Identify which cell holds the provided text, then report its [X, Y] central coordinate. 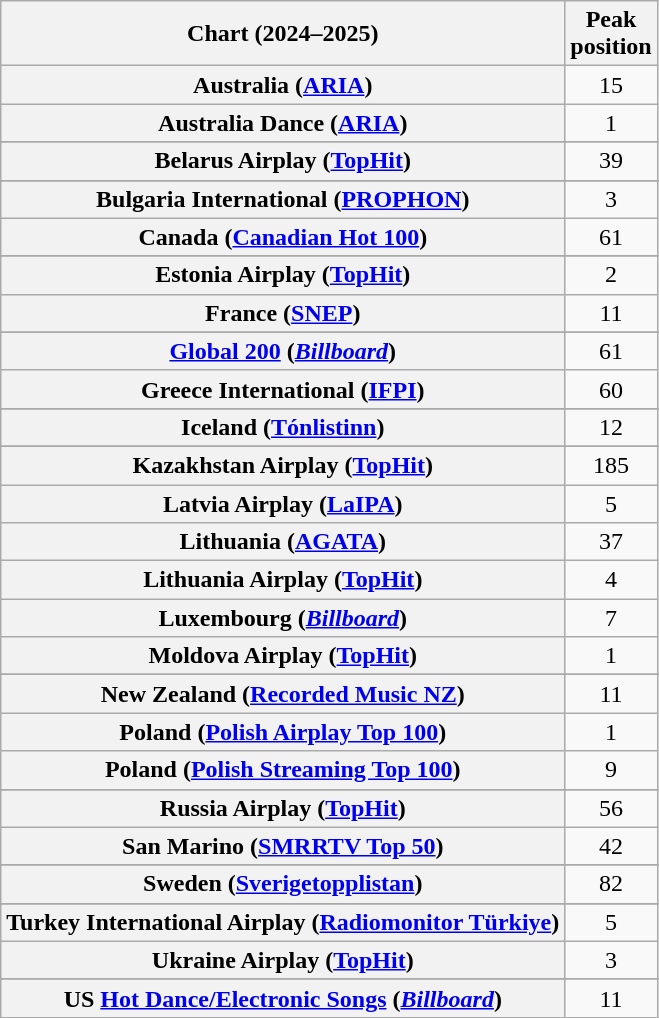
Peakposition [611, 34]
185 [611, 465]
Turkey International Airplay (Radiomonitor Türkiye) [283, 922]
Australia (ARIA) [283, 85]
Global 200 (Billboard) [283, 351]
Kazakhstan Airplay (TopHit) [283, 465]
56 [611, 808]
US Hot Dance/Electronic Songs (Billboard) [283, 998]
France (SNEP) [283, 313]
15 [611, 85]
Estonia Airplay (TopHit) [283, 275]
Lithuania Airplay (TopHit) [283, 580]
42 [611, 846]
7 [611, 618]
New Zealand (Recorded Music NZ) [283, 694]
Australia Dance (ARIA) [283, 123]
Russia Airplay (TopHit) [283, 808]
Lithuania (AGATA) [283, 542]
Poland (Polish Airplay Top 100) [283, 732]
San Marino (SMRRTV Top 50) [283, 846]
39 [611, 161]
60 [611, 389]
Belarus Airplay (TopHit) [283, 161]
Sweden (Sverigetopplistan) [283, 884]
Chart (2024–2025) [283, 34]
Iceland (Tónlistinn) [283, 427]
Latvia Airplay (LaIPA) [283, 503]
Greece International (IFPI) [283, 389]
2 [611, 275]
Poland (Polish Streaming Top 100) [283, 770]
4 [611, 580]
82 [611, 884]
Canada (Canadian Hot 100) [283, 237]
Luxembourg (Billboard) [283, 618]
Ukraine Airplay (TopHit) [283, 960]
12 [611, 427]
9 [611, 770]
37 [611, 542]
Moldova Airplay (TopHit) [283, 656]
Bulgaria International (PROPHON) [283, 199]
